Pinpoint the cell where the given text exists, returning its [x, y] midpoint coordinate. 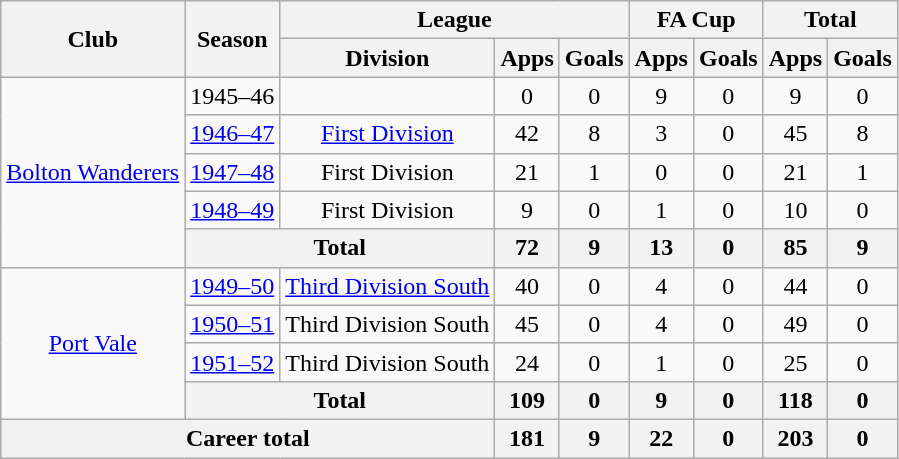
203 [795, 438]
42 [527, 134]
118 [795, 400]
72 [527, 248]
Division [388, 58]
Port Vale [93, 343]
1946–47 [232, 134]
22 [661, 438]
85 [795, 248]
Club [93, 39]
Bolton Wanderers [93, 172]
10 [795, 210]
181 [527, 438]
Season [232, 39]
Career total [248, 438]
3 [661, 134]
49 [795, 324]
FA Cup [696, 20]
1951–52 [232, 362]
109 [527, 400]
1947–48 [232, 172]
25 [795, 362]
1950–51 [232, 324]
40 [527, 286]
13 [661, 248]
1948–49 [232, 210]
League [454, 20]
44 [795, 286]
24 [527, 362]
1949–50 [232, 286]
1945–46 [232, 96]
